For the text-containing cell, return its midpoint in (X, Y) coordinate format. 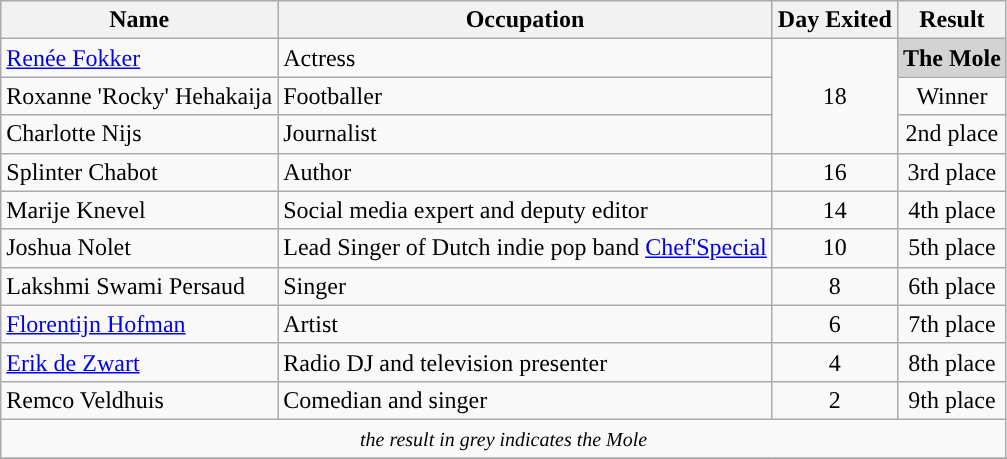
8th place (952, 362)
18 (834, 96)
Joshua Nolet (140, 248)
5th place (952, 248)
Roxanne 'Rocky' Hehakaija (140, 96)
16 (834, 172)
Singer (526, 286)
Erik de Zwart (140, 362)
Winner (952, 96)
Radio DJ and television presenter (526, 362)
Social media expert and deputy editor (526, 210)
Comedian and singer (526, 400)
10 (834, 248)
Footballer (526, 96)
6 (834, 324)
the result in grey indicates the Mole (504, 438)
Marije Knevel (140, 210)
Florentijn Hofman (140, 324)
Remco Veldhuis (140, 400)
4th place (952, 210)
2 (834, 400)
8 (834, 286)
Day Exited (834, 20)
The Mole (952, 58)
6th place (952, 286)
7th place (952, 324)
Splinter Chabot (140, 172)
Charlotte Nijs (140, 134)
Author (526, 172)
Journalist (526, 134)
Occupation (526, 20)
Renée Fokker (140, 58)
Name (140, 20)
14 (834, 210)
2nd place (952, 134)
9th place (952, 400)
4 (834, 362)
Actress (526, 58)
Artist (526, 324)
Result (952, 20)
3rd place (952, 172)
Lead Singer of Dutch indie pop band Chef'Special (526, 248)
Lakshmi Swami Persaud (140, 286)
